Extract the (X, Y) coordinate from the center of the cell holding the provided text.  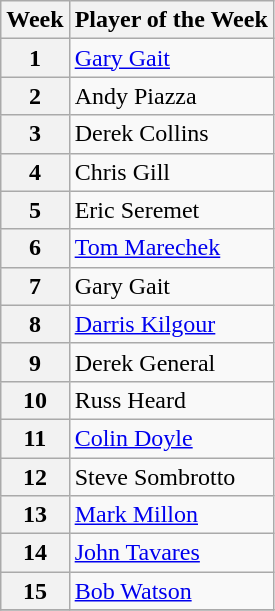
Steve Sombrotto (171, 477)
Mark Millon (171, 515)
3 (35, 134)
2 (35, 96)
6 (35, 248)
13 (35, 515)
Chris Gill (171, 172)
Russ Heard (171, 400)
7 (35, 286)
John Tavares (171, 553)
14 (35, 553)
15 (35, 591)
Derek General (171, 362)
12 (35, 477)
Eric Seremet (171, 210)
10 (35, 400)
4 (35, 172)
Tom Marechek (171, 248)
Darris Kilgour (171, 324)
Derek Collins (171, 134)
8 (35, 324)
5 (35, 210)
Andy Piazza (171, 96)
11 (35, 438)
1 (35, 58)
Bob Watson (171, 591)
Colin Doyle (171, 438)
Week (35, 20)
9 (35, 362)
Player of the Week (171, 20)
